Extract the (x, y) coordinate from the center of the cell holding the provided text.  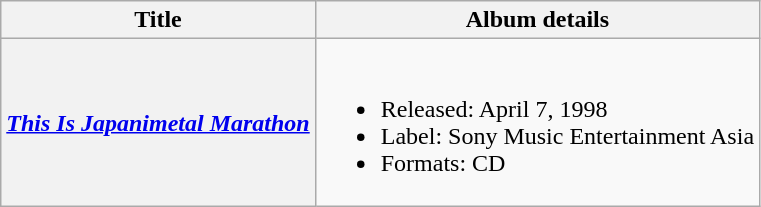
Title (158, 20)
Album details (537, 20)
This Is Japanimetal Marathon (158, 122)
Released: April 7, 1998Label: Sony Music Entertainment AsiaFormats: CD (537, 122)
